Pinpoint the cell where the given text exists, returning its (x, y) midpoint coordinate. 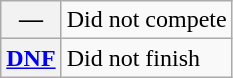
Did not finish (146, 58)
— (31, 20)
DNF (31, 58)
Did not compete (146, 20)
